For the text-containing cell, return its midpoint in [x, y] coordinate format. 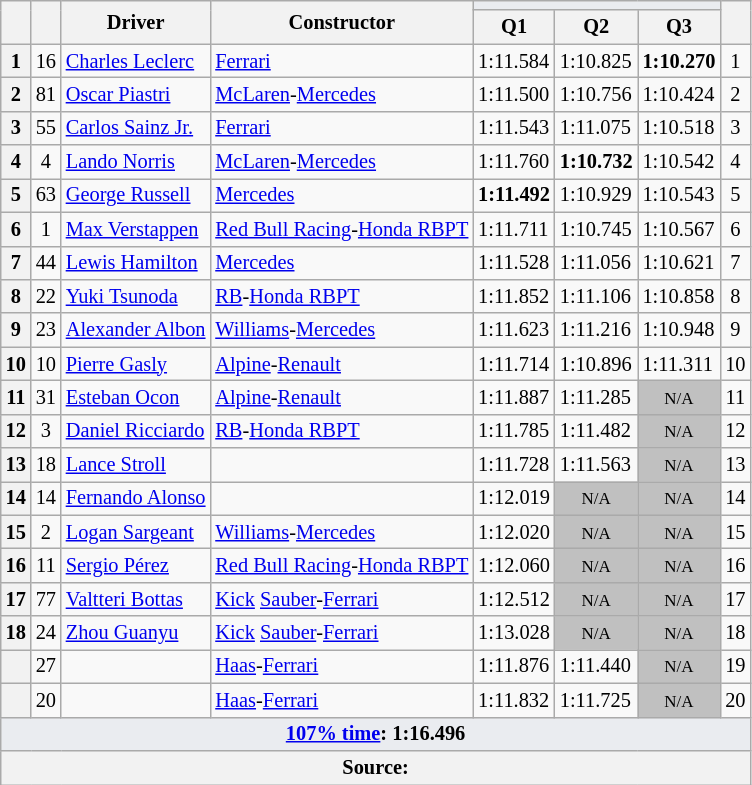
Carlos Sainz Jr. [136, 128]
1:11.760 [514, 162]
1:10.542 [680, 162]
1:10.518 [680, 128]
Pierre Gasly [136, 364]
55 [46, 128]
1:11.584 [514, 61]
1:11.543 [514, 128]
1:12.060 [514, 565]
1:10.270 [680, 61]
1:11.728 [514, 465]
Logan Sargeant [136, 532]
1:10.858 [680, 296]
1:11.785 [514, 431]
Yuki Tsunoda [136, 296]
1:11.623 [514, 330]
1:11.563 [596, 465]
1:12.512 [514, 599]
1:12.020 [514, 532]
1:11.852 [514, 296]
1:11.714 [514, 364]
1:10.424 [680, 94]
Daniel Ricciardo [136, 431]
Source: [376, 767]
1:11.528 [514, 263]
27 [46, 666]
Q2 [596, 27]
1:10.745 [596, 229]
Q3 [680, 27]
1:11.482 [596, 431]
1:10.567 [680, 229]
Zhou Guanyu [136, 633]
1:10.543 [680, 195]
107% time: 1:16.496 [376, 734]
1:11.216 [596, 330]
1:11.711 [514, 229]
1:11.832 [514, 700]
1:12.019 [514, 498]
1:10.896 [596, 364]
1:11.725 [596, 700]
Fernando Alonso [136, 498]
1:10.621 [680, 263]
24 [46, 633]
77 [46, 599]
1:10.732 [596, 162]
Charles Leclerc [136, 61]
1:10.825 [596, 61]
1:11.285 [596, 397]
1:10.929 [596, 195]
Lance Stroll [136, 465]
23 [46, 330]
1:10.948 [680, 330]
Alexander Albon [136, 330]
1:11.500 [514, 94]
George Russell [136, 195]
19 [735, 666]
44 [46, 263]
1:11.106 [596, 296]
Esteban Ocon [136, 397]
1:10.756 [596, 94]
Constructor [342, 22]
1:11.311 [680, 364]
1:11.440 [596, 666]
Driver [136, 22]
81 [46, 94]
Lewis Hamilton [136, 263]
1:11.876 [514, 666]
1:11.056 [596, 263]
Valtteri Bottas [136, 599]
Q1 [514, 27]
1:11.492 [514, 195]
Lando Norris [136, 162]
1:11.887 [514, 397]
22 [46, 296]
Oscar Piastri [136, 94]
1:11.075 [596, 128]
Max Verstappen [136, 229]
1:13.028 [514, 633]
63 [46, 195]
Sergio Pérez [136, 565]
31 [46, 397]
